Return [X, Y] of the center of cell containing provided text 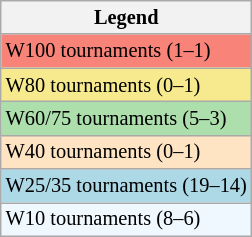
W10 tournaments (8–6) [126, 219]
W40 tournaments (0–1) [126, 152]
W25/35 tournaments (19–14) [126, 186]
W80 tournaments (0–1) [126, 85]
Legend [126, 17]
W60/75 tournaments (5–3) [126, 118]
W100 tournaments (1–1) [126, 51]
